Capture the cell that displays the provided text and extract its [x, y] central coordinate. 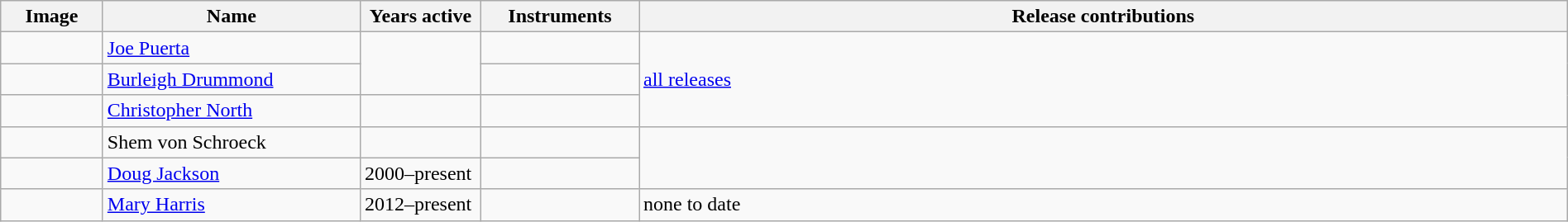
Christopher North [232, 111]
Shem von Schroeck [232, 142]
Release contributions [1103, 17]
Doug Jackson [232, 173]
Burleigh Drummond [232, 79]
none to date [1103, 205]
2012–present [420, 205]
all releases [1103, 79]
Image [52, 17]
2000–present [420, 173]
Years active [420, 17]
Instruments [559, 17]
Joe Puerta [232, 48]
Mary Harris [232, 205]
Name [232, 17]
